Capture the cell that displays the provided text and extract its [X, Y] central coordinate. 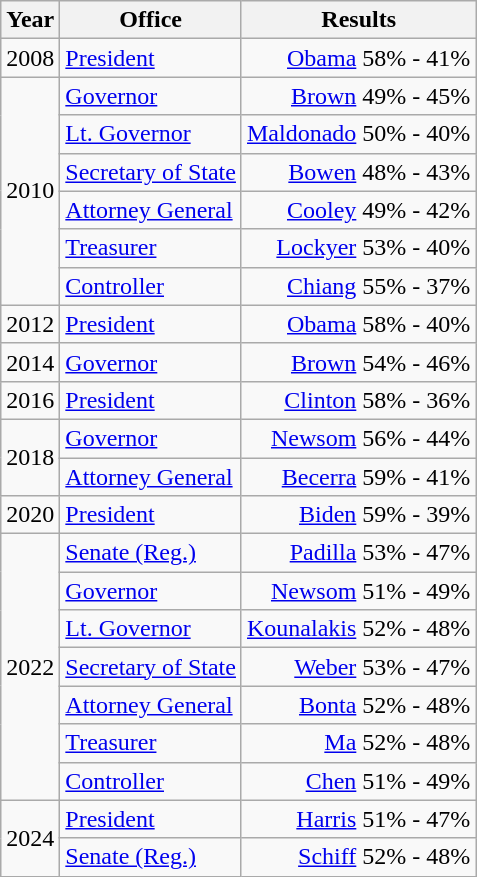
2018 [30, 457]
2014 [30, 362]
Year [30, 20]
2008 [30, 58]
Chiang 55% - 37% [358, 286]
2012 [30, 324]
Obama 58% - 40% [358, 324]
Cooley 49% - 42% [358, 210]
Lockyer 53% - 40% [358, 248]
2016 [30, 400]
Padilla 53% - 47% [358, 553]
Ma 52% - 48% [358, 743]
Becerra 59% - 41% [358, 477]
Maldonado 50% - 40% [358, 134]
Harris 51% - 47% [358, 819]
Office [151, 20]
Chen 51% - 49% [358, 781]
Bowen 48% - 43% [358, 172]
2020 [30, 515]
2010 [30, 191]
2024 [30, 838]
Weber 53% - 47% [358, 667]
Clinton 58% - 36% [358, 400]
Brown 49% - 45% [358, 96]
Brown 54% - 46% [358, 362]
Kounalakis 52% - 48% [358, 629]
Results [358, 20]
Schiff 52% - 48% [358, 857]
Newsom 51% - 49% [358, 591]
Bonta 52% - 48% [358, 705]
2022 [30, 667]
Biden 59% - 39% [358, 515]
Newsom 56% - 44% [358, 438]
Obama 58% - 41% [358, 58]
